Detect which cell encompasses the target text, then output its [X, Y] center coordinate. 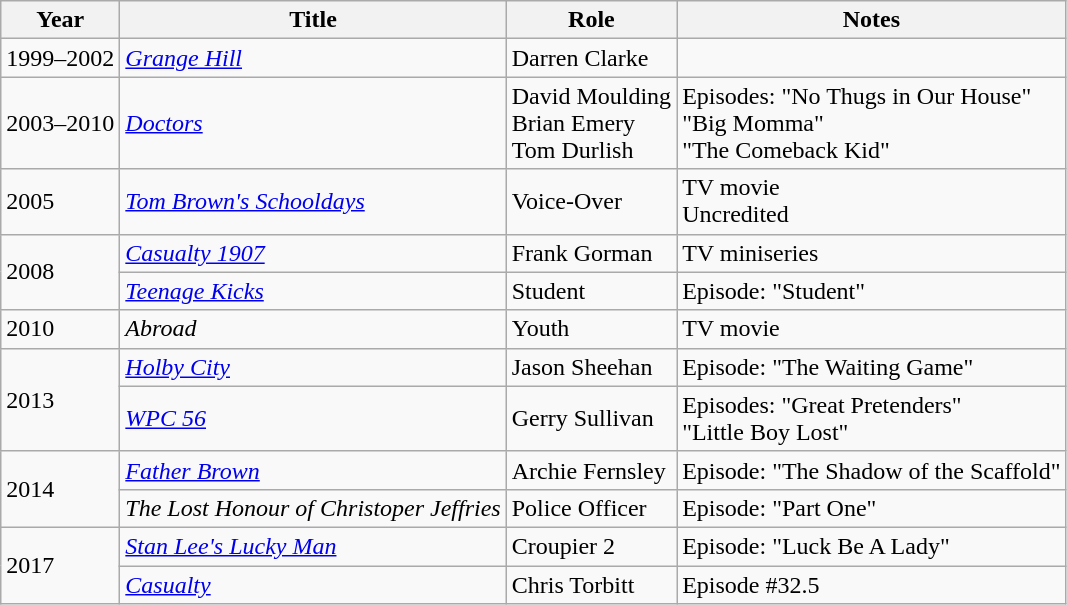
TV movieUncredited [872, 202]
2008 [60, 272]
Father Brown [313, 470]
Teenage Kicks [313, 291]
Darren Clarke [591, 58]
Voice-Over [591, 202]
Abroad [313, 329]
Stan Lee's Lucky Man [313, 546]
Croupier 2 [591, 546]
Tom Brown's Schooldays [313, 202]
Student [591, 291]
The Lost Honour of Christoper Jeffries [313, 508]
2013 [60, 400]
Episodes: "No Thugs in Our House""Big Momma""The Comeback Kid" [872, 123]
Notes [872, 20]
Year [60, 20]
Episode: "The Waiting Game" [872, 367]
Holby City [313, 367]
Episode: "The Shadow of the Scaffold" [872, 470]
Casualty [313, 585]
2003–2010 [60, 123]
WPC 56 [313, 418]
2005 [60, 202]
1999–2002 [60, 58]
Episode #32.5 [872, 585]
Episode: "Part One" [872, 508]
Frank Gorman [591, 253]
Episode: "Student" [872, 291]
Chris Torbitt [591, 585]
Grange Hill [313, 58]
2010 [60, 329]
David MouldingBrian EmeryTom Durlish [591, 123]
Archie Fernsley [591, 470]
Casualty 1907 [313, 253]
Title [313, 20]
Episode: "Luck Be A Lady" [872, 546]
Role [591, 20]
Jason Sheehan [591, 367]
Youth [591, 329]
Gerry Sullivan [591, 418]
2014 [60, 489]
Episodes: "Great Pretenders""Little Boy Lost" [872, 418]
Police Officer [591, 508]
TV miniseries [872, 253]
2017 [60, 565]
TV movie [872, 329]
Doctors [313, 123]
